Pinpoint the cell where the given text exists, returning its [x, y] midpoint coordinate. 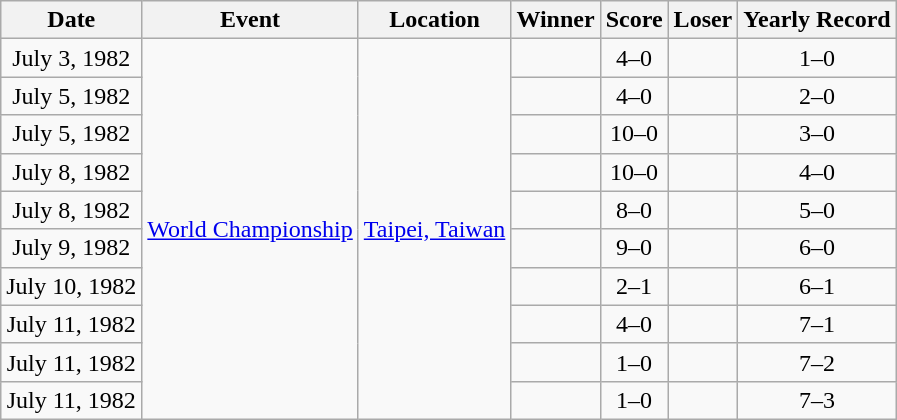
Taipei, Taiwan [434, 230]
7–2 [817, 362]
Winner [556, 20]
7–3 [817, 400]
Loser [703, 20]
2–0 [817, 96]
Event [250, 20]
3–0 [817, 134]
9–0 [634, 248]
6–1 [817, 286]
2–1 [634, 286]
July 10, 1982 [72, 286]
Date [72, 20]
7–1 [817, 324]
8–0 [634, 210]
6–0 [817, 248]
July 9, 1982 [72, 248]
Yearly Record [817, 20]
Location [434, 20]
5–0 [817, 210]
Score [634, 20]
World Championship [250, 230]
July 3, 1982 [72, 58]
